Return the (X, Y) coordinate for the center point of the cell that contains the specified text.  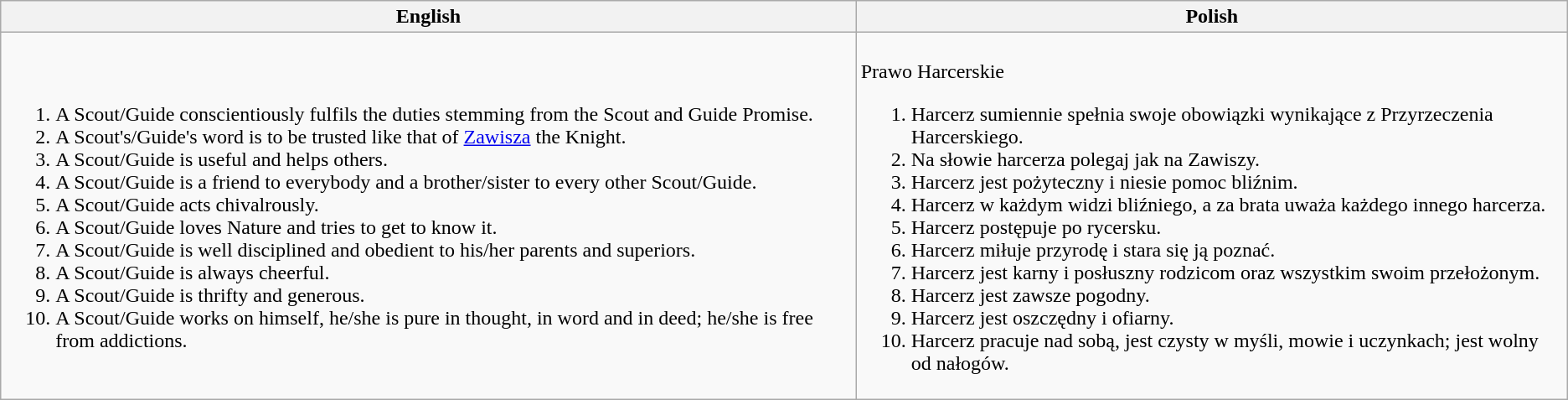
English (429, 17)
Polish (1211, 17)
